From the cell containing the given text, extract its center point as [x, y] coordinate. 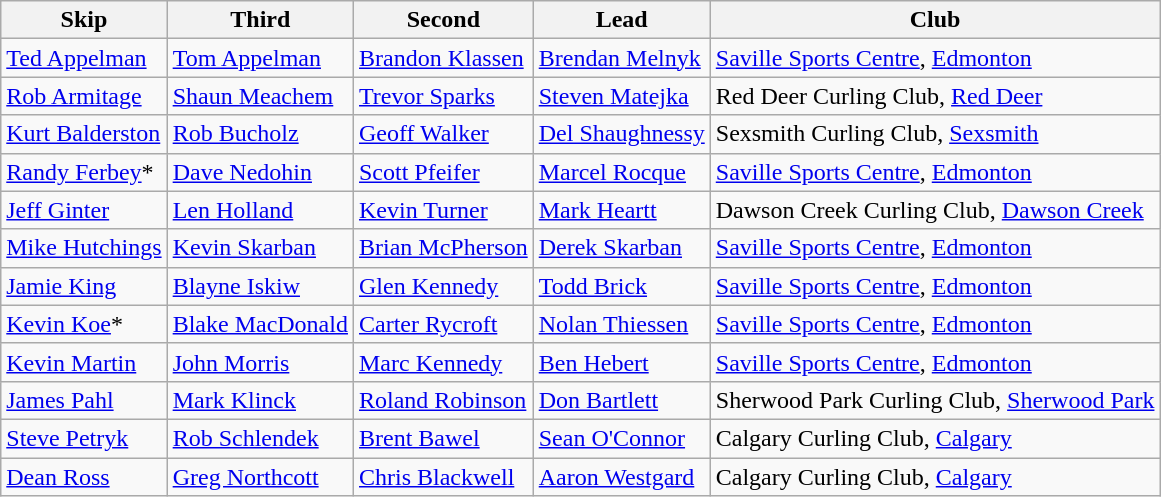
Geoff Walker [443, 134]
Skip [84, 20]
Scott Pfeifer [443, 172]
Glen Kennedy [443, 286]
Ben Hebert [622, 362]
Roland Robinson [443, 400]
Chris Blackwell [443, 477]
Sexsmith Curling Club, Sexsmith [935, 134]
Aaron Westgard [622, 477]
Kevin Skarban [260, 248]
Carter Rycroft [443, 324]
Dean Ross [84, 477]
Randy Ferbey* [84, 172]
Second [443, 20]
Blayne Iskiw [260, 286]
Trevor Sparks [443, 96]
Rob Bucholz [260, 134]
John Morris [260, 362]
Marcel Rocque [622, 172]
Rob Armitage [84, 96]
Mark Heartt [622, 210]
Brendan Melnyk [622, 58]
Jeff Ginter [84, 210]
Red Deer Curling Club, Red Deer [935, 96]
Don Bartlett [622, 400]
Jamie King [84, 286]
Marc Kennedy [443, 362]
Lead [622, 20]
Kevin Martin [84, 362]
Steven Matejka [622, 96]
Dawson Creek Curling Club, Dawson Creek [935, 210]
James Pahl [84, 400]
Brian McPherson [443, 248]
Todd Brick [622, 286]
Sherwood Park Curling Club, Sherwood Park [935, 400]
Len Holland [260, 210]
Dave Nedohin [260, 172]
Sean O'Connor [622, 438]
Brandon Klassen [443, 58]
Blake MacDonald [260, 324]
Tom Appelman [260, 58]
Derek Skarban [622, 248]
Mark Klinck [260, 400]
Nolan Thiessen [622, 324]
Third [260, 20]
Club [935, 20]
Ted Appelman [84, 58]
Steve Petryk [84, 438]
Greg Northcott [260, 477]
Rob Schlendek [260, 438]
Kevin Koe* [84, 324]
Mike Hutchings [84, 248]
Kevin Turner [443, 210]
Del Shaughnessy [622, 134]
Kurt Balderston [84, 134]
Shaun Meachem [260, 96]
Brent Bawel [443, 438]
